From the cell containing the given text, extract its center point as (x, y) coordinate. 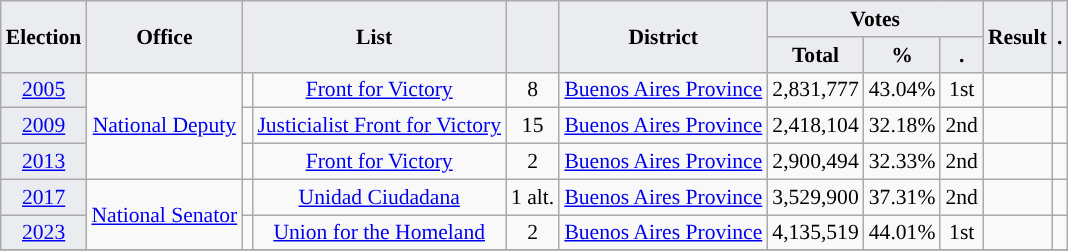
List (374, 36)
Unidad Ciudadana (379, 197)
2,831,777 (815, 90)
2013 (44, 162)
32.33% (902, 162)
% (902, 55)
2,900,494 (815, 162)
44.01% (902, 233)
Election (44, 36)
Office (164, 36)
District (663, 36)
43.04% (902, 90)
8 (532, 90)
3,529,900 (815, 197)
2023 (44, 233)
Justicialist Front for Victory (379, 126)
2,418,104 (815, 126)
15 (532, 126)
Votes (875, 19)
2009 (44, 126)
Union for the Homeland (379, 233)
4,135,519 (815, 233)
National Deputy (164, 126)
1 alt. (532, 197)
2005 (44, 90)
37.31% (902, 197)
Result (1018, 36)
32.18% (902, 126)
National Senator (164, 214)
2017 (44, 197)
Total (815, 55)
